Locate the cell with the specified text and output its [x, y] center coordinate. 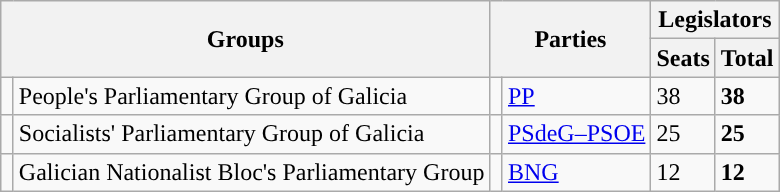
Groups [246, 39]
Legislators [715, 20]
Total [747, 58]
PSdeG–PSOE [576, 134]
BNG [576, 172]
Socialists' Parliamentary Group of Galicia [252, 134]
People's Parliamentary Group of Galicia [252, 96]
Galician Nationalist Bloc's Parliamentary Group [252, 172]
Seats [683, 58]
Parties [570, 39]
PP [576, 96]
